Find where the given text appears and provide that cell's center as [x, y] coordinate. 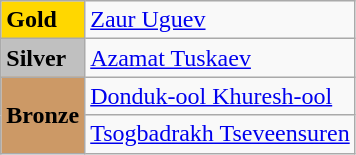
Donduk-ool Khuresh-ool [220, 96]
Azamat Tuskaev [220, 58]
Silver [43, 58]
Tsogbadrakh Tseveensuren [220, 134]
Bronze [43, 115]
Gold [43, 20]
Zaur Uguev [220, 20]
